Extract the (x, y) coordinate from the center of the cell holding the provided text.  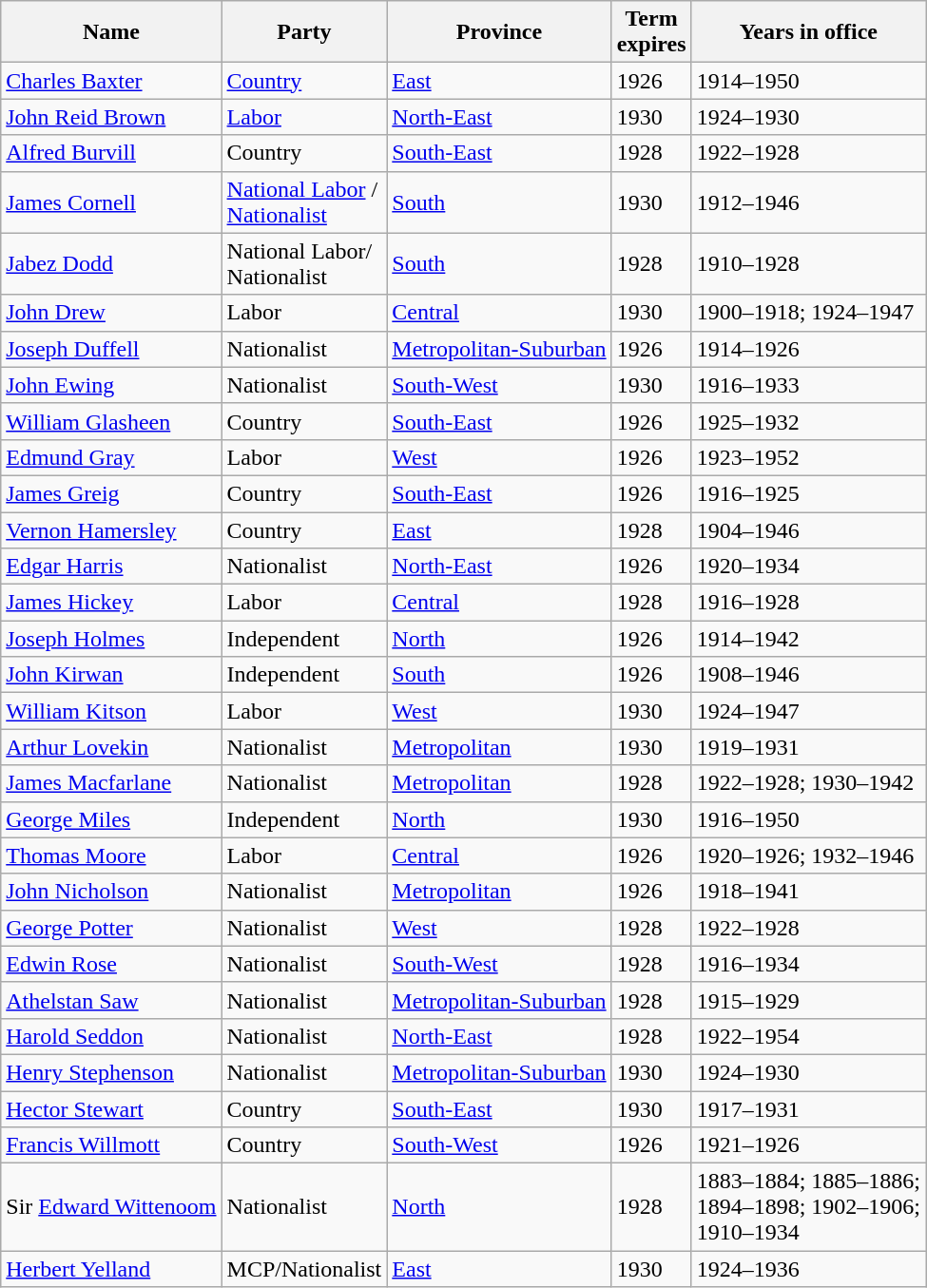
1908–1946 (808, 675)
Athelstan Saw (111, 1000)
1925–1932 (808, 421)
Francis Willmott (111, 1145)
George Miles (111, 819)
James Cornell (111, 202)
1922–1954 (808, 1036)
Hector Stewart (111, 1109)
Harold Seddon (111, 1036)
1921–1926 (808, 1145)
Jabez Dodd (111, 264)
1920–1934 (808, 567)
James Macfarlane (111, 783)
George Potter (111, 928)
1916–1925 (808, 493)
1918–1941 (808, 892)
1923–1952 (808, 457)
1915–1929 (808, 1000)
1916–1934 (808, 964)
James Greig (111, 493)
Herbert Yelland (111, 1269)
National Labor /Nationalist (304, 202)
1910–1928 (808, 264)
1916–1933 (808, 385)
1919–1931 (808, 747)
1916–1928 (808, 603)
John Kirwan (111, 675)
John Nicholson (111, 892)
1920–1926; 1932–1946 (808, 855)
1914–1942 (808, 639)
Vernon Hamersley (111, 529)
Province (499, 32)
1914–1926 (808, 349)
1922–1928; 1930–1942 (808, 783)
Termexpires (651, 32)
Arthur Lovekin (111, 747)
Alfred Burvill (111, 153)
1917–1931 (808, 1109)
Charles Baxter (111, 81)
Edwin Rose (111, 964)
1924–1947 (808, 711)
1883–1884; 1885–1886;1894–1898; 1902–1906;1910–1934 (808, 1207)
John Reid Brown (111, 117)
MCP/Nationalist (304, 1269)
Party (304, 32)
Edmund Gray (111, 457)
1900–1918; 1924–1947 (808, 313)
Thomas Moore (111, 855)
Years in office (808, 32)
1914–1950 (808, 81)
1924–1936 (808, 1269)
Sir Edward Wittenoom (111, 1207)
National Labor/Nationalist (304, 264)
William Glasheen (111, 421)
1904–1946 (808, 529)
1912–1946 (808, 202)
Joseph Duffell (111, 349)
Name (111, 32)
John Ewing (111, 385)
1916–1950 (808, 819)
Joseph Holmes (111, 639)
William Kitson (111, 711)
John Drew (111, 313)
Edgar Harris (111, 567)
James Hickey (111, 603)
Henry Stephenson (111, 1072)
